Return the [x, y] coordinate for the center point of the cell that contains the specified text.  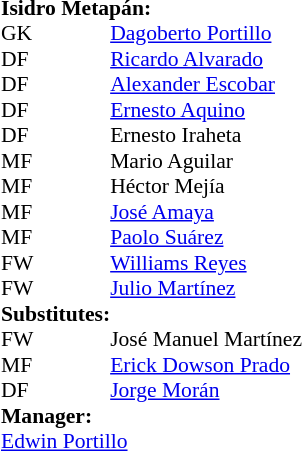
Manager: [152, 416]
Substitutes: [56, 314]
Mario Aguilar [206, 161]
Julio Martínez [206, 289]
Paolo Suárez [206, 237]
Dagoberto Portillo [206, 33]
Ricardo Alvarado [206, 59]
Héctor Mejía [206, 187]
Alexander Escobar [206, 85]
Ernesto Iraheta [206, 135]
José Amaya [206, 212]
Williams Reyes [206, 263]
Ernesto Aquino [206, 110]
Erick Dowson Prado [206, 365]
Jorge Morán [206, 391]
GK [28, 33]
José Manuel Martínez [206, 339]
